Output the (x, y) coordinate of the center of the cell containing the given text.  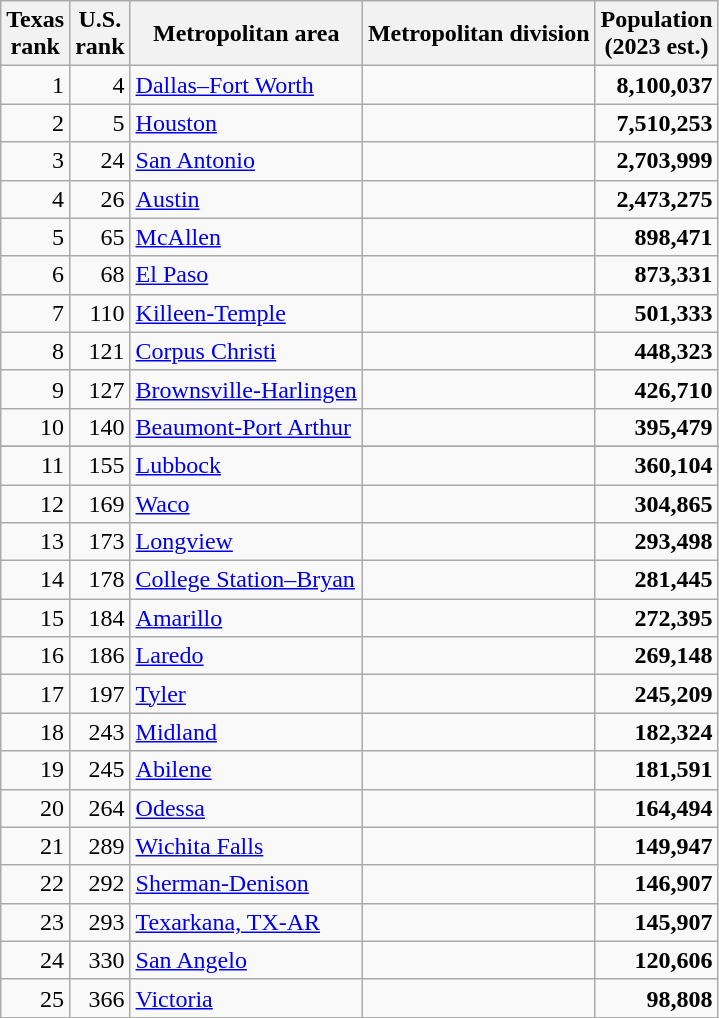
Brownsville-Harlingen (246, 389)
7 (36, 313)
16 (36, 656)
13 (36, 542)
127 (100, 389)
173 (100, 542)
Population(2023 est.) (656, 34)
426,710 (656, 389)
Dallas–Fort Worth (246, 85)
98,808 (656, 998)
145,907 (656, 922)
1 (36, 85)
Metropolitan division (478, 34)
360,104 (656, 465)
292 (100, 884)
23 (36, 922)
293 (100, 922)
Laredo (246, 656)
26 (100, 199)
289 (100, 846)
448,323 (656, 351)
Metropolitan area (246, 34)
68 (100, 275)
330 (100, 960)
Beaumont-Port Arthur (246, 427)
San Antonio (246, 161)
110 (100, 313)
245,209 (656, 694)
245 (100, 770)
Killeen-Temple (246, 313)
17 (36, 694)
304,865 (656, 503)
22 (36, 884)
3 (36, 161)
Amarillo (246, 618)
Austin (246, 199)
20 (36, 808)
Corpus Christi (246, 351)
2,473,275 (656, 199)
264 (100, 808)
Sherman-Denison (246, 884)
Longview (246, 542)
U.S.rank (100, 34)
146,907 (656, 884)
Texasrank (36, 34)
Tyler (246, 694)
McAllen (246, 237)
149,947 (656, 846)
Midland (246, 732)
197 (100, 694)
8 (36, 351)
269,148 (656, 656)
12 (36, 503)
873,331 (656, 275)
Abilene (246, 770)
Wichita Falls (246, 846)
9 (36, 389)
186 (100, 656)
6 (36, 275)
Odessa (246, 808)
178 (100, 580)
25 (36, 998)
65 (100, 237)
21 (36, 846)
181,591 (656, 770)
Waco (246, 503)
120,606 (656, 960)
El Paso (246, 275)
898,471 (656, 237)
293,498 (656, 542)
10 (36, 427)
14 (36, 580)
College Station–Bryan (246, 580)
281,445 (656, 580)
184 (100, 618)
San Angelo (246, 960)
121 (100, 351)
15 (36, 618)
272,395 (656, 618)
7,510,253 (656, 123)
243 (100, 732)
164,494 (656, 808)
182,324 (656, 732)
Texarkana, TX-AR (246, 922)
366 (100, 998)
169 (100, 503)
8,100,037 (656, 85)
2,703,999 (656, 161)
395,479 (656, 427)
501,333 (656, 313)
Houston (246, 123)
140 (100, 427)
Lubbock (246, 465)
19 (36, 770)
2 (36, 123)
155 (100, 465)
18 (36, 732)
Victoria (246, 998)
11 (36, 465)
